From the cell containing the given text, extract its center point as [x, y] coordinate. 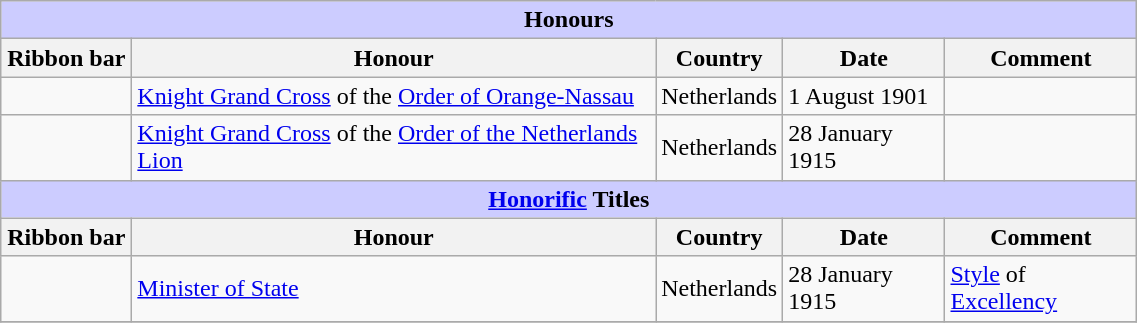
1 August 1901 [864, 96]
Honorific Titles [569, 199]
Minister of State [394, 288]
Honours [569, 20]
Knight Grand Cross of the Order of the Netherlands Lion [394, 148]
Style of Excellency [1041, 288]
Knight Grand Cross of the Order of Orange-Nassau [394, 96]
